Return (x, y) of the center of cell containing provided text 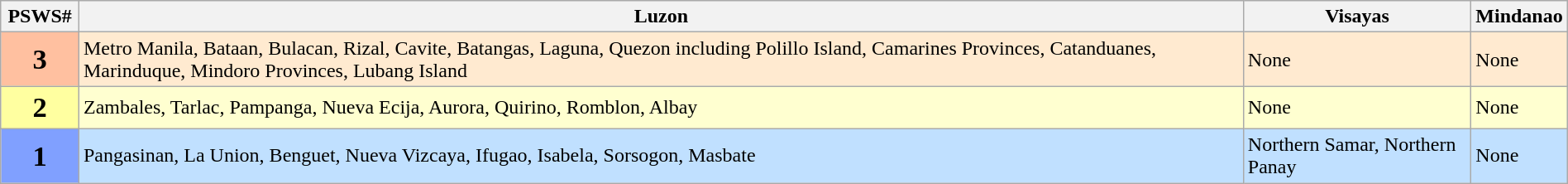
2 (40, 108)
Northern Samar, Northern Panay (1356, 156)
Visayas (1356, 17)
Mindanao (1519, 17)
Zambales, Tarlac, Pampanga, Nueva Ecija, Aurora, Quirino, Romblon, Albay (661, 108)
1 (40, 156)
PSWS# (40, 17)
Luzon (661, 17)
Pangasinan, La Union, Benguet, Nueva Vizcaya, Ifugao, Isabela, Sorsogon, Masbate (661, 156)
3 (40, 60)
